Locate the cell with the specified text and output its [X, Y] center coordinate. 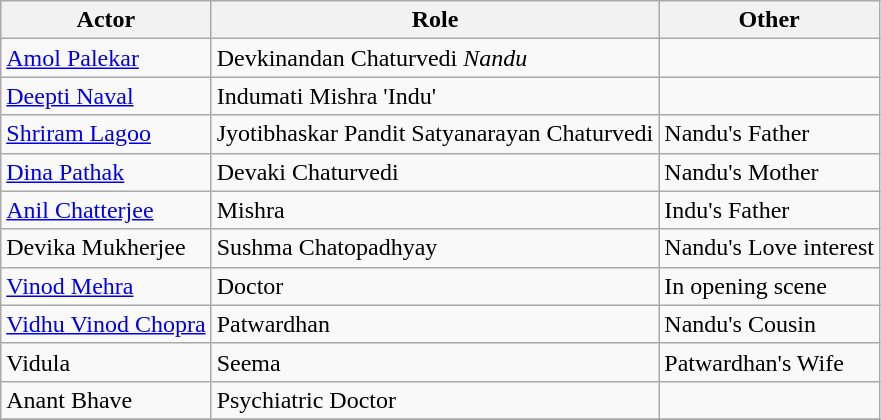
Indu's Father [770, 210]
Doctor [435, 286]
Nandu's Mother [770, 172]
Vidula [106, 362]
Dina Pathak [106, 172]
In opening scene [770, 286]
Devkinandan Chaturvedi Nandu [435, 58]
Nandu's Father [770, 134]
Vidhu Vinod Chopra [106, 324]
Actor [106, 20]
Devaki Chaturvedi [435, 172]
Vinod Mehra [106, 286]
Sushma Chatopadhyay [435, 248]
Psychiatric Doctor [435, 400]
Anil Chatterjee [106, 210]
Nandu's Cousin [770, 324]
Role [435, 20]
Deepti Naval [106, 96]
Patwardhan's Wife [770, 362]
Nandu's Love interest [770, 248]
Amol Palekar [106, 58]
Indumati Mishra 'Indu' [435, 96]
Other [770, 20]
Seema [435, 362]
Shriram Lagoo [106, 134]
Mishra [435, 210]
Anant Bhave [106, 400]
Jyotibhaskar Pandit Satyanarayan Chaturvedi [435, 134]
Devika Mukherjee [106, 248]
Patwardhan [435, 324]
